Output the (x, y) coordinate of the center of the cell containing the given text.  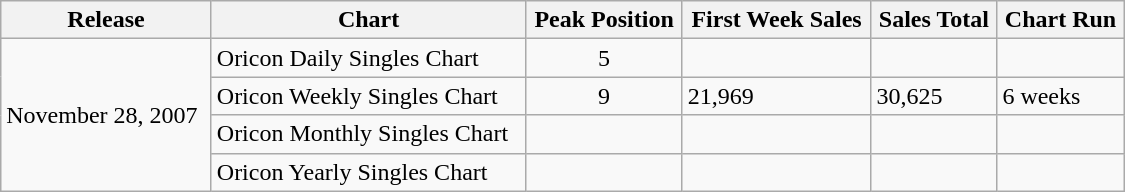
21,969 (776, 96)
9 (604, 96)
6 weeks (1060, 96)
Peak Position (604, 20)
Release (106, 20)
Oricon Daily Singles Chart (368, 58)
Oricon Monthly Singles Chart (368, 134)
First Week Sales (776, 20)
Chart Run (1060, 20)
Oricon Weekly Singles Chart (368, 96)
November 28, 2007 (106, 115)
Chart (368, 20)
5 (604, 58)
Sales Total (934, 20)
Oricon Yearly Singles Chart (368, 172)
30,625 (934, 96)
